For the text-containing cell, return its midpoint in [X, Y] coordinate format. 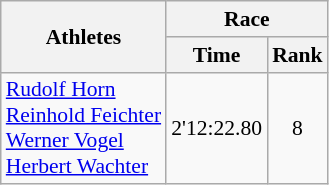
Time [216, 55]
8 [298, 128]
Race [247, 19]
Rank [298, 55]
Rudolf HornReinhold FeichterWerner VogelHerbert Wachter [84, 128]
Athletes [84, 36]
2'12:22.80 [216, 128]
